From the cell containing the given text, extract its center point as [X, Y] coordinate. 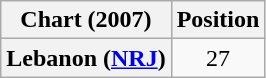
Lebanon (NRJ) [86, 58]
Chart (2007) [86, 20]
27 [218, 58]
Position [218, 20]
